From the cell containing the given text, extract its center point as (x, y) coordinate. 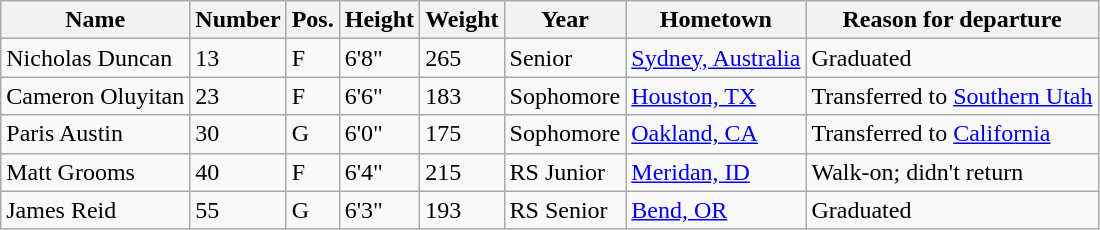
13 (238, 58)
Nicholas Duncan (96, 58)
Walk-on; didn't return (952, 172)
James Reid (96, 210)
Name (96, 20)
Houston, TX (716, 96)
175 (462, 134)
RS Senior (565, 210)
183 (462, 96)
55 (238, 210)
Reason for departure (952, 20)
Matt Grooms (96, 172)
6'4" (379, 172)
40 (238, 172)
6'3" (379, 210)
Transferred to Southern Utah (952, 96)
Senior (565, 58)
193 (462, 210)
Sydney, Australia (716, 58)
Meridan, ID (716, 172)
Cameron Oluyitan (96, 96)
Paris Austin (96, 134)
Height (379, 20)
Weight (462, 20)
215 (462, 172)
Transferred to California (952, 134)
23 (238, 96)
6'6" (379, 96)
Hometown (716, 20)
Year (565, 20)
RS Junior (565, 172)
30 (238, 134)
Oakland, CA (716, 134)
6'8" (379, 58)
Pos. (312, 20)
6'0" (379, 134)
Bend, OR (716, 210)
Number (238, 20)
265 (462, 58)
